Return the [X, Y] coordinate for the center point of the cell that contains the specified text.  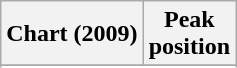
Peakposition [189, 34]
Chart (2009) [72, 34]
